Search for the cell housing the specified text and yield its (x, y) center coordinate. 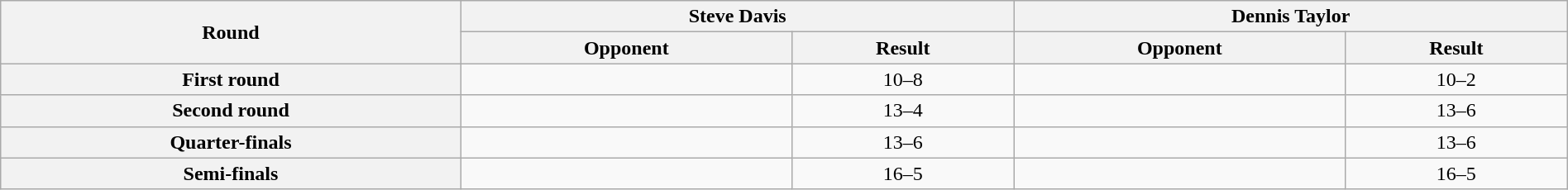
10–8 (903, 79)
13–4 (903, 111)
Steve Davis (738, 17)
Dennis Taylor (1290, 17)
Semi-finals (231, 173)
First round (231, 79)
Quarter-finals (231, 142)
Second round (231, 111)
Round (231, 32)
10–2 (1456, 79)
